Return the [x, y] coordinate for the center point of the cell that contains the specified text.  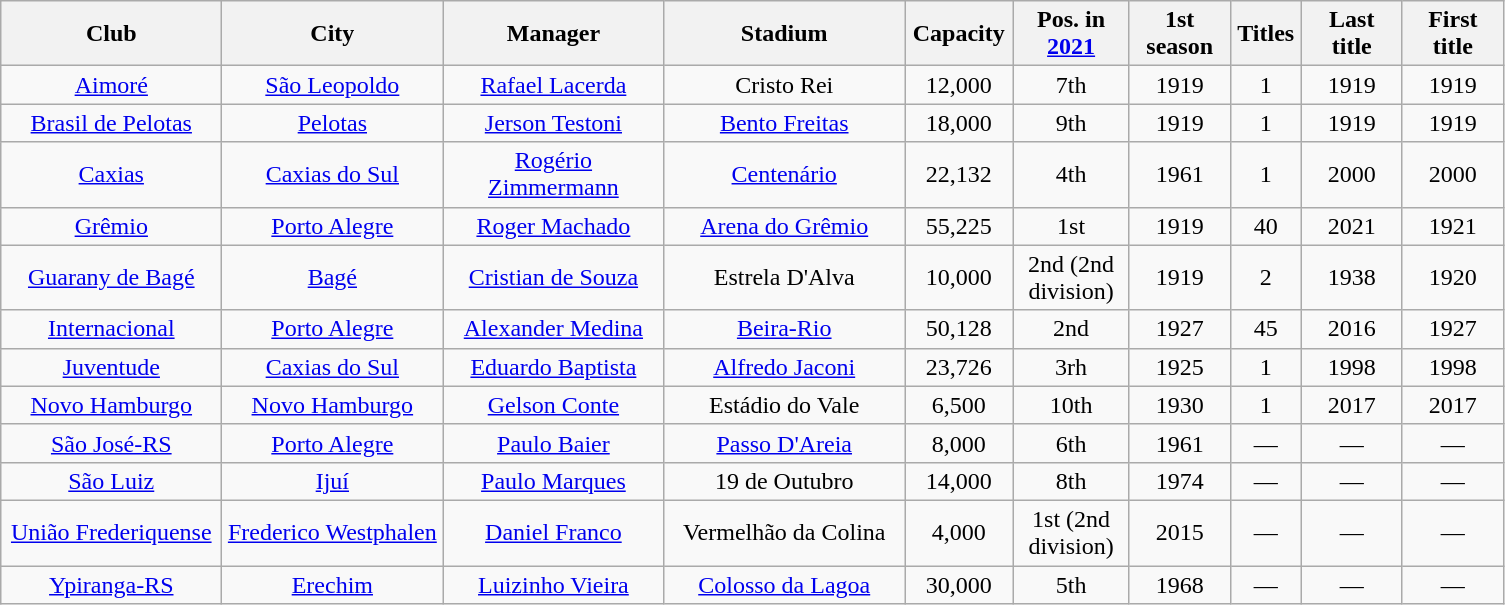
10,000 [958, 278]
Cristian de Souza [554, 278]
8,000 [958, 443]
Bento Freitas [784, 123]
Roger Machado [554, 226]
9th [1071, 123]
Passo D'Areia [784, 443]
São Luiz [112, 481]
Daniel Franco [554, 532]
1925 [1180, 367]
1938 [1352, 278]
2016 [1352, 329]
Beira-Rio [784, 329]
18,000 [958, 123]
São Leopoldo [332, 85]
Cristo Rei [784, 85]
Alfredo Jaconi [784, 367]
4th [1071, 174]
Capacity [958, 34]
19 de Outubro [784, 481]
Colosso da Lagoa [784, 585]
1920 [1452, 278]
São José-RS [112, 443]
Frederico Westphalen [332, 532]
First title [1452, 34]
30,000 [958, 585]
Rafael Lacerda [554, 85]
1st [1071, 226]
Club [112, 34]
12,000 [958, 85]
2015 [1180, 532]
Last title [1352, 34]
Pelotas [332, 123]
Titles [1266, 34]
1921 [1452, 226]
Rogério Zimmermann [554, 174]
Paulo Baier [554, 443]
10th [1071, 405]
Guarany de Bagé [112, 278]
Jerson Testoni [554, 123]
Vermelhão da Colina [784, 532]
40 [1266, 226]
23,726 [958, 367]
1st season [1180, 34]
55,225 [958, 226]
Brasil de Pelotas [112, 123]
6th [1071, 443]
Paulo Marques [554, 481]
Bagé [332, 278]
8th [1071, 481]
Eduardo Baptista [554, 367]
Caxias [112, 174]
22,132 [958, 174]
2 [1266, 278]
Alexander Medina [554, 329]
Arena do Grêmio [784, 226]
Estádio do Vale [784, 405]
Internacional [112, 329]
2021 [1352, 226]
50,128 [958, 329]
1974 [1180, 481]
5th [1071, 585]
Juventude [112, 367]
Gelson Conte [554, 405]
Centenário [784, 174]
Stadium [784, 34]
14,000 [958, 481]
2nd [1071, 329]
Aimoré [112, 85]
Erechim [332, 585]
City [332, 34]
Luizinho Vieira [554, 585]
1930 [1180, 405]
Ijuí [332, 481]
6,500 [958, 405]
Estrela D'Alva [784, 278]
1968 [1180, 585]
1st (2nd division) [1071, 532]
45 [1266, 329]
Ypiranga-RS [112, 585]
Manager [554, 34]
Pos. in 2021 [1071, 34]
3rh [1071, 367]
União Frederiquense [112, 532]
4,000 [958, 532]
Grêmio [112, 226]
7th [1071, 85]
2nd (2nd division) [1071, 278]
